Find where the given text appears and provide that cell's center as [x, y] coordinate. 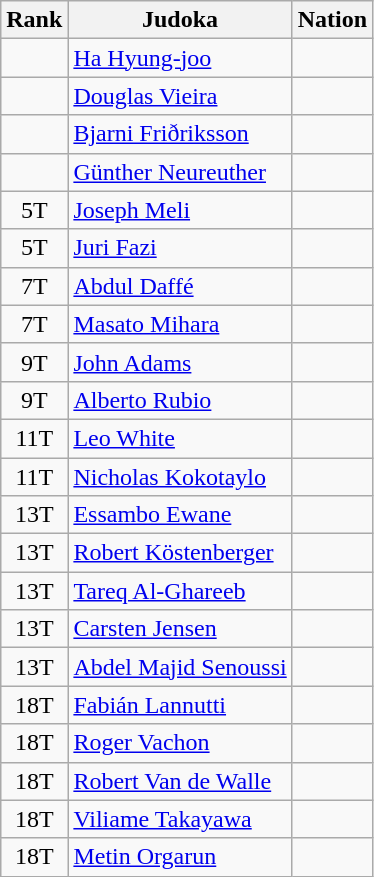
Robert Van de Walle [180, 781]
Nation [332, 20]
Roger Vachon [180, 743]
John Adams [180, 362]
Abdul Daffé [180, 286]
Juri Fazi [180, 248]
Bjarni Friðriksson [180, 134]
Leo White [180, 438]
Judoka [180, 20]
Nicholas Kokotaylo [180, 477]
Alberto Rubio [180, 400]
Abdel Majid Senoussi [180, 667]
Rank [34, 20]
Robert Köstenberger [180, 553]
Ha Hyung-joo [180, 58]
Douglas Vieira [180, 96]
Tareq Al-Ghareeb [180, 591]
Günther Neureuther [180, 172]
Masato Mihara [180, 324]
Viliame Takayawa [180, 819]
Metin Orgarun [180, 857]
Carsten Jensen [180, 629]
Joseph Meli [180, 210]
Fabián Lannutti [180, 705]
Essambo Ewane [180, 515]
